Identify which cell holds the provided text, then report its (X, Y) central coordinate. 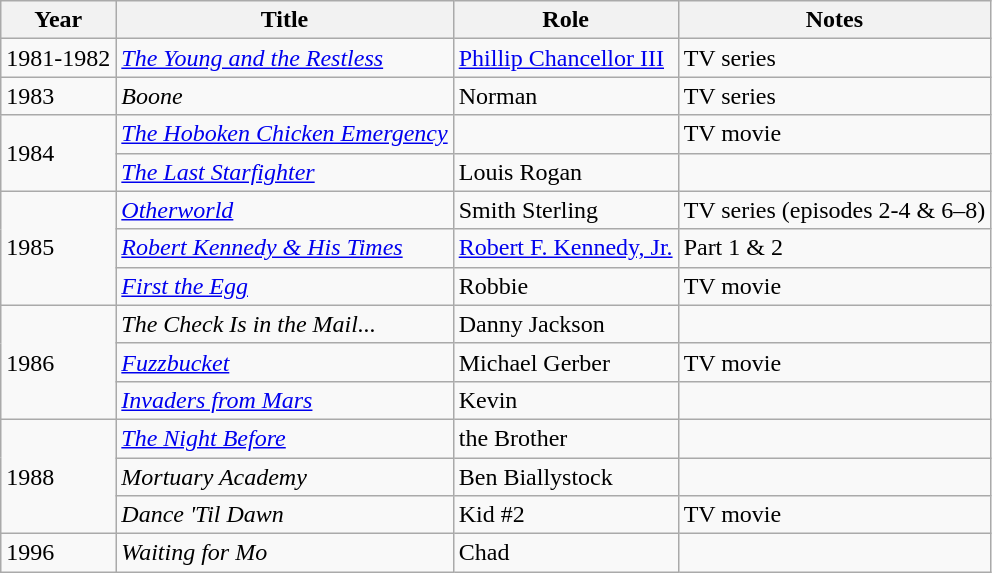
Smith Sterling (566, 210)
Robert F. Kennedy, Jr. (566, 248)
Phillip Chancellor III (566, 58)
The Young and the Restless (284, 58)
Invaders from Mars (284, 400)
Title (284, 20)
Year (58, 20)
Michael Gerber (566, 362)
1986 (58, 362)
Kid #2 (566, 515)
Part 1 & 2 (834, 248)
Otherworld (284, 210)
Danny Jackson (566, 324)
First the Egg (284, 286)
The Last Starfighter (284, 172)
Kevin (566, 400)
1988 (58, 476)
Fuzzbucket (284, 362)
Notes (834, 20)
Robbie (566, 286)
Louis Rogan (566, 172)
Role (566, 20)
1981-1982 (58, 58)
1996 (58, 553)
The Night Before (284, 438)
Ben Biallystock (566, 477)
Waiting for Mo (284, 553)
Boone (284, 96)
Mortuary Academy (284, 477)
Robert Kennedy & His Times (284, 248)
Chad (566, 553)
TV series (episodes 2-4 & 6–8) (834, 210)
the Brother (566, 438)
1985 (58, 248)
Norman (566, 96)
The Check Is in the Mail... (284, 324)
1983 (58, 96)
1984 (58, 153)
The Hoboken Chicken Emergency (284, 134)
Dance 'Til Dawn (284, 515)
